Find where the given text appears and provide that cell's center as [X, Y] coordinate. 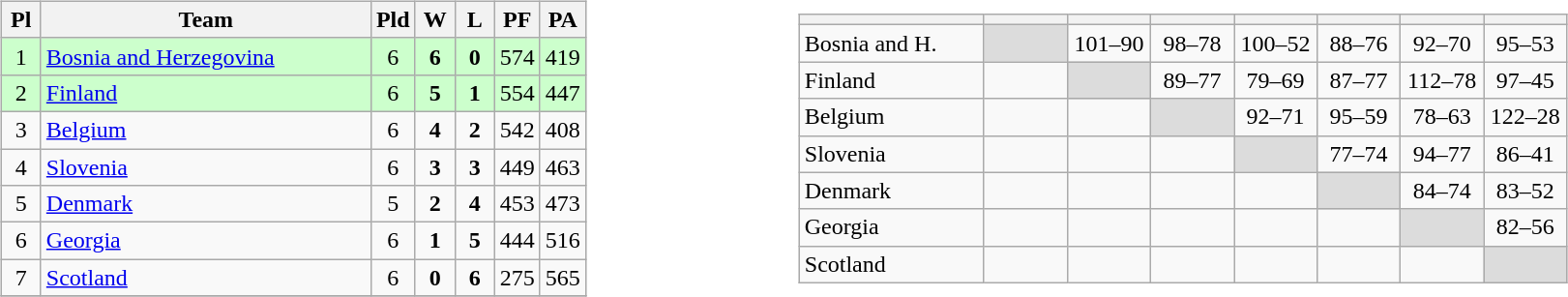
7 [21, 278]
100–52 [1276, 44]
463 [563, 167]
112–78 [1442, 80]
516 [563, 241]
447 [563, 93]
473 [563, 204]
L [474, 19]
444 [517, 241]
W [435, 19]
88–76 [1359, 44]
122–28 [1525, 117]
554 [517, 93]
78–63 [1442, 117]
86–41 [1525, 154]
453 [517, 204]
574 [517, 56]
Team [205, 19]
92–71 [1276, 117]
95–53 [1525, 44]
84–74 [1442, 191]
565 [563, 278]
92–70 [1442, 44]
Pl [21, 19]
408 [563, 130]
Bosnia and H. [892, 44]
83–52 [1525, 191]
82–56 [1525, 227]
PF [517, 19]
98–78 [1192, 44]
275 [517, 278]
95–59 [1359, 117]
419 [563, 56]
449 [517, 167]
Bosnia and Herzegovina [205, 56]
542 [517, 130]
101–90 [1109, 44]
Pld [393, 19]
77–74 [1359, 154]
97–45 [1525, 80]
89–77 [1192, 80]
94–77 [1442, 154]
PA [563, 19]
79–69 [1276, 80]
87–77 [1359, 80]
